Detect which cell encompasses the target text, then output its (x, y) center coordinate. 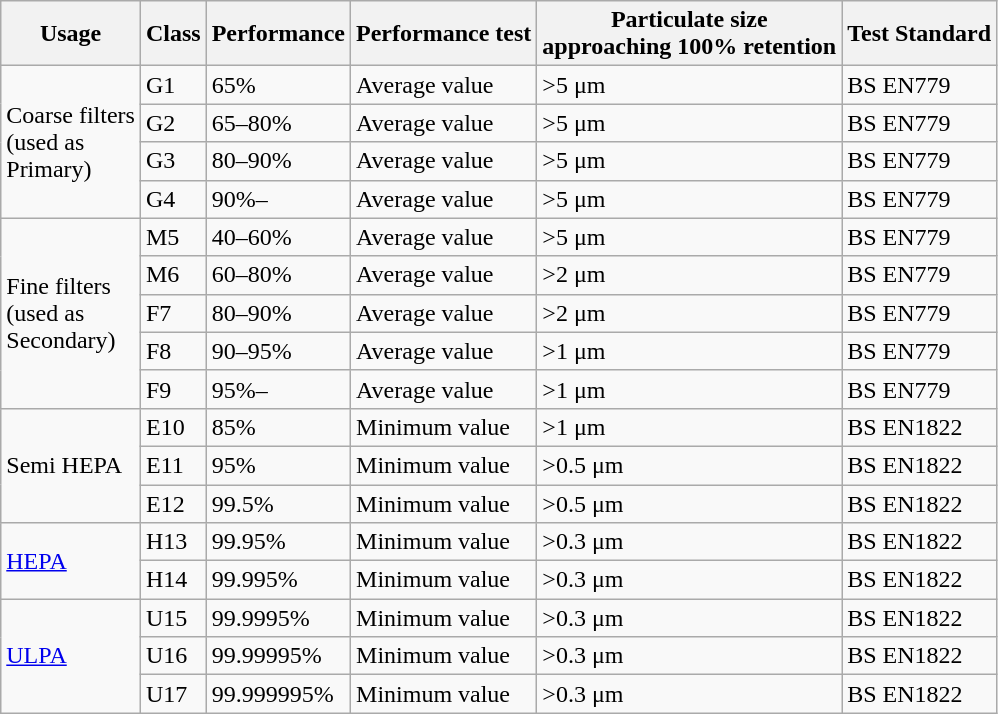
E12 (173, 503)
Usage (71, 34)
H13 (173, 542)
M6 (173, 275)
65–80% (278, 123)
Class (173, 34)
Coarse filters(used asPrimary) (71, 142)
U17 (173, 694)
99.5% (278, 503)
90%– (278, 199)
65% (278, 85)
E11 (173, 465)
60–80% (278, 275)
Fine filters(used asSecondary) (71, 313)
99.999995% (278, 694)
95%– (278, 389)
99.995% (278, 580)
ULPA (71, 656)
U16 (173, 656)
HEPA (71, 561)
85% (278, 427)
95% (278, 465)
U15 (173, 618)
H14 (173, 580)
Test Standard (920, 34)
F9 (173, 389)
Particulate size approaching 100% retention (690, 34)
M5 (173, 237)
Performance test (444, 34)
99.9995% (278, 618)
E10 (173, 427)
Semi HEPA (71, 465)
Performance (278, 34)
G1 (173, 85)
90–95% (278, 351)
F8 (173, 351)
99.99995% (278, 656)
F7 (173, 313)
99.95% (278, 542)
G2 (173, 123)
G4 (173, 199)
G3 (173, 161)
40–60% (278, 237)
